Locate the cell with the specified text and output its [x, y] center coordinate. 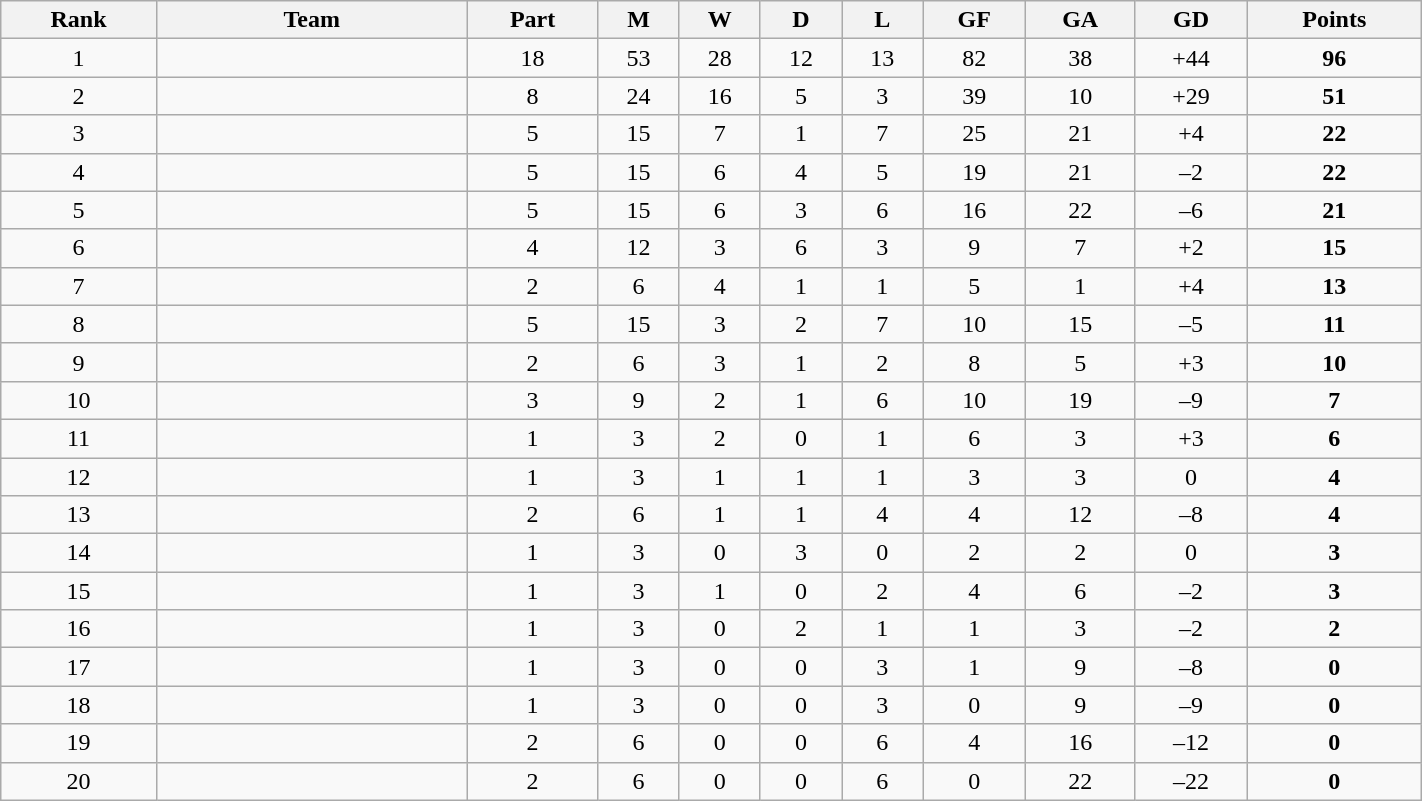
Points [1334, 20]
25 [974, 134]
–22 [1192, 781]
51 [1334, 96]
GA [1080, 20]
D [800, 20]
Rank [78, 20]
24 [638, 96]
–12 [1192, 743]
W [720, 20]
+29 [1192, 96]
+2 [1192, 248]
28 [720, 58]
M [638, 20]
–5 [1192, 324]
39 [974, 96]
–6 [1192, 210]
+44 [1192, 58]
38 [1080, 58]
20 [78, 781]
L [882, 20]
96 [1334, 58]
53 [638, 58]
14 [78, 553]
GF [974, 20]
Team [312, 20]
Part [532, 20]
82 [974, 58]
17 [78, 667]
GD [1192, 20]
